Identify which cell holds the provided text, then report its [X, Y] central coordinate. 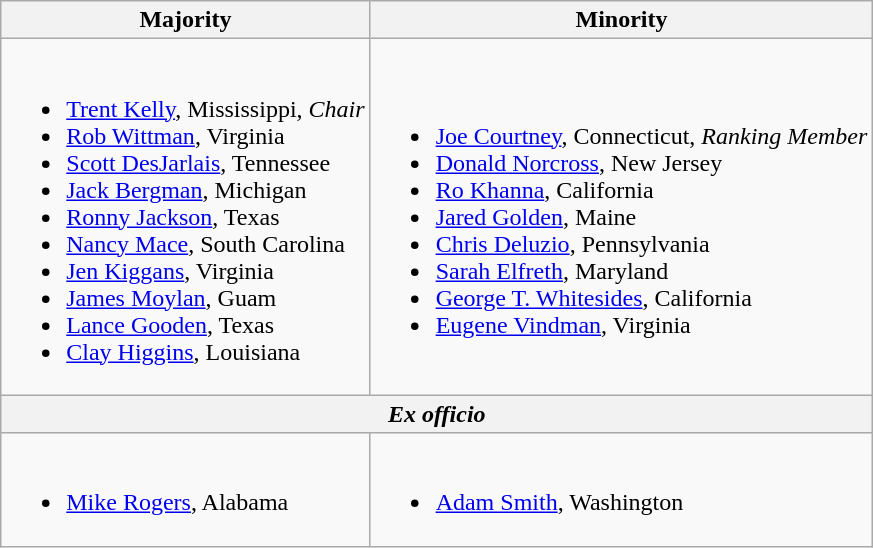
Majority [186, 20]
Ex officio [437, 414]
Adam Smith, Washington [622, 490]
Mike Rogers, Alabama [186, 490]
Minority [622, 20]
